Identify which cell holds the provided text, then report its [x, y] central coordinate. 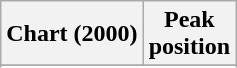
Chart (2000) [72, 34]
Peakposition [189, 34]
